Output the [X, Y] coordinate of the center of the cell containing the given text.  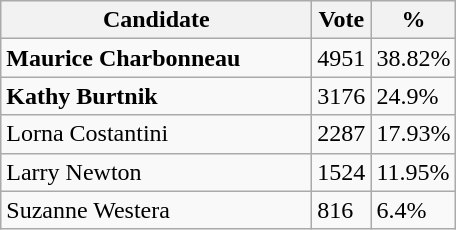
2287 [342, 134]
Kathy Burtnik [156, 96]
1524 [342, 172]
Larry Newton [156, 172]
Candidate [156, 20]
% [414, 20]
4951 [342, 58]
24.9% [414, 96]
Lorna Costantini [156, 134]
38.82% [414, 58]
816 [342, 210]
6.4% [414, 210]
Suzanne Westera [156, 210]
3176 [342, 96]
11.95% [414, 172]
17.93% [414, 134]
Maurice Charbonneau [156, 58]
Vote [342, 20]
